Search for the cell housing the specified text and yield its (X, Y) center coordinate. 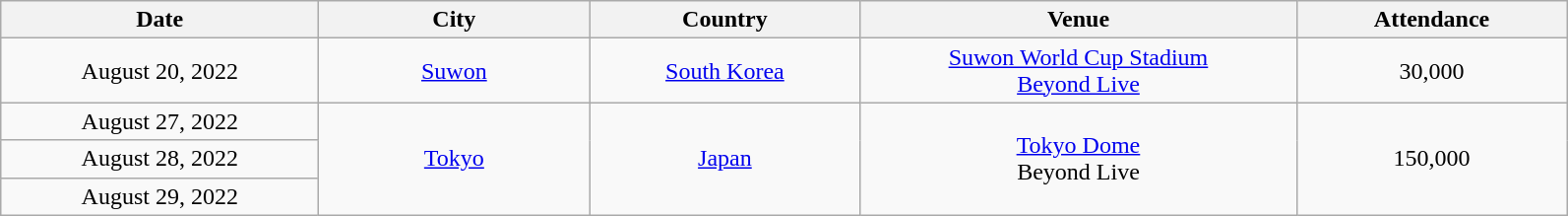
August 28, 2022 (159, 159)
150,000 (1431, 159)
City (455, 20)
Japan (724, 159)
Suwon World Cup StadiumBeyond Live (1079, 71)
Date (159, 20)
Country (724, 20)
30,000 (1431, 71)
August 27, 2022 (159, 121)
Suwon (455, 71)
Tokyo DomeBeyond Live (1079, 159)
South Korea (724, 71)
August 29, 2022 (159, 196)
Attendance (1431, 20)
Tokyo (455, 159)
August 20, 2022 (159, 71)
Venue (1079, 20)
